Find where the given text appears and provide that cell's center as [x, y] coordinate. 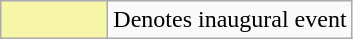
Denotes inaugural event [230, 20]
